Find where the given text appears and provide that cell's center as [X, Y] coordinate. 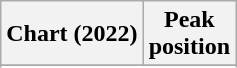
Peakposition [189, 34]
Chart (2022) [72, 34]
